Detect which cell encompasses the target text, then output its [x, y] center coordinate. 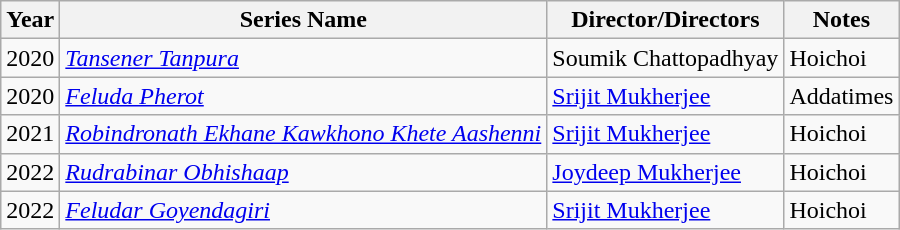
Addatimes [842, 96]
Notes [842, 20]
Rudrabinar Obhishaap [304, 172]
Director/Directors [666, 20]
Feludar Goyendagiri [304, 210]
2021 [30, 134]
Robindronath Ekhane Kawkhono Khete Aashenni [304, 134]
Year [30, 20]
Feluda Pherot [304, 96]
Series Name [304, 20]
Joydeep Mukherjee [666, 172]
Tansener Tanpura [304, 58]
Soumik Chattopadhyay [666, 58]
